Return the (X, Y) coordinate for the center point of the cell that contains the specified text.  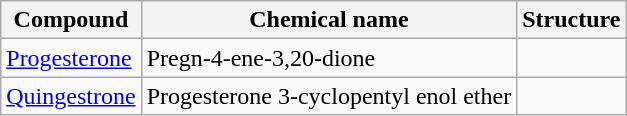
Structure (572, 20)
Quingestrone (71, 96)
Compound (71, 20)
Chemical name (329, 20)
Progesterone (71, 58)
Progesterone 3-cyclopentyl enol ether (329, 96)
Pregn-4-ene-3,20-dione (329, 58)
